Provide the (x, y) coordinate of the cell's center where the given text is located.  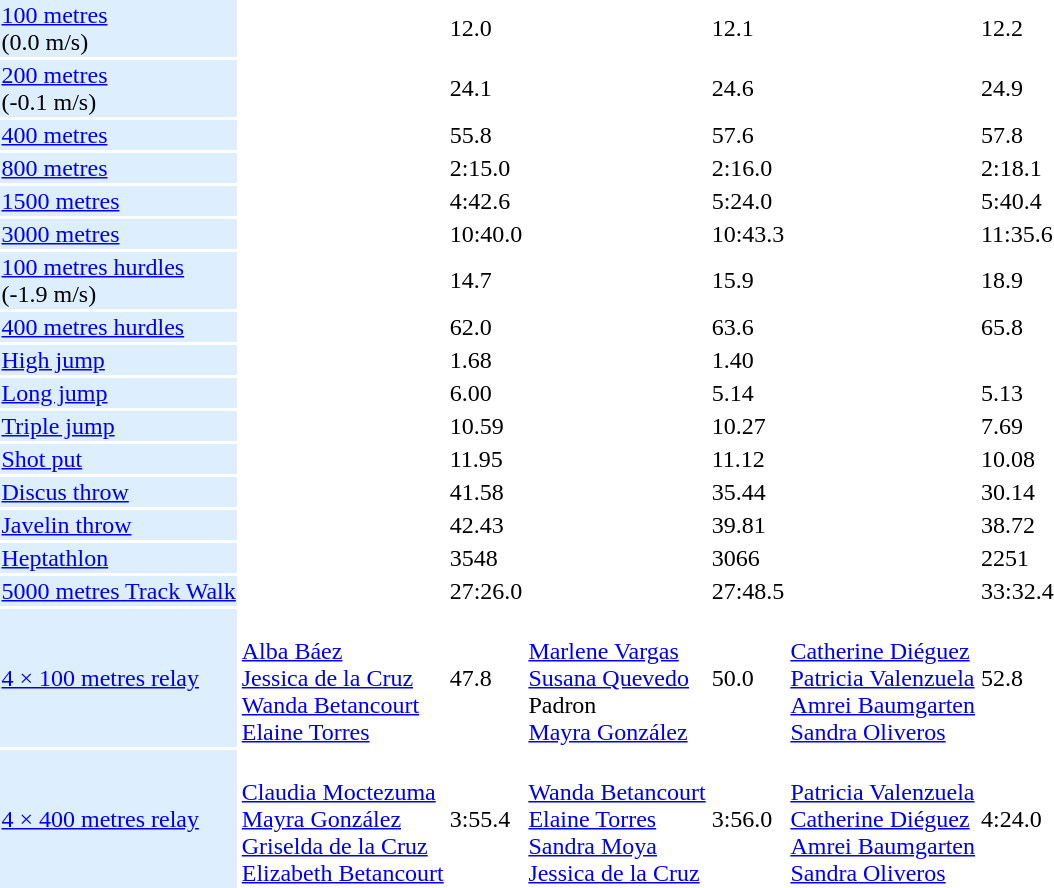
3:56.0 (748, 819)
Long jump (118, 393)
400 metres (118, 135)
41.58 (486, 492)
47.8 (486, 678)
3066 (748, 558)
27:26.0 (486, 591)
63.6 (748, 327)
15.9 (748, 280)
12.1 (748, 28)
Discus throw (118, 492)
11.12 (748, 459)
39.81 (748, 525)
4:42.6 (486, 201)
Javelin throw (118, 525)
5000 metres Track Walk (118, 591)
24.6 (748, 88)
14.7 (486, 280)
10.27 (748, 426)
55.8 (486, 135)
5.14 (748, 393)
100 metres hurdles (-1.9 m/s) (118, 280)
Catherine Diéguez Patricia Valenzuela Amrei Baumgarten Sandra Oliveros (883, 678)
27:48.5 (748, 591)
3:55.4 (486, 819)
11.95 (486, 459)
24.1 (486, 88)
Patricia Valenzuela Catherine Diéguez Amrei Baumgarten Sandra Oliveros (883, 819)
4 × 100 metres relay (118, 678)
Heptathlon (118, 558)
Claudia Moctezuma Mayra González Griselda de la Cruz Elizabeth Betancourt (342, 819)
1.40 (748, 360)
10:40.0 (486, 234)
Marlene Vargas Susana Quevedo Padron Mayra González (617, 678)
High jump (118, 360)
1500 metres (118, 201)
12.0 (486, 28)
200 metres (-0.1 m/s) (118, 88)
400 metres hurdles (118, 327)
10:43.3 (748, 234)
35.44 (748, 492)
10.59 (486, 426)
3000 metres (118, 234)
57.6 (748, 135)
Wanda Betancourt Elaine Torres Sandra Moya Jessica de la Cruz (617, 819)
Alba Báez Jessica de la Cruz Wanda Betancourt Elaine Torres (342, 678)
42.43 (486, 525)
3548 (486, 558)
100 metres (0.0 m/s) (118, 28)
4 × 400 metres relay (118, 819)
6.00 (486, 393)
62.0 (486, 327)
50.0 (748, 678)
2:16.0 (748, 168)
Triple jump (118, 426)
5:24.0 (748, 201)
Shot put (118, 459)
800 metres (118, 168)
2:15.0 (486, 168)
1.68 (486, 360)
